Return the [x, y] coordinate for the center point of the cell that contains the specified text.  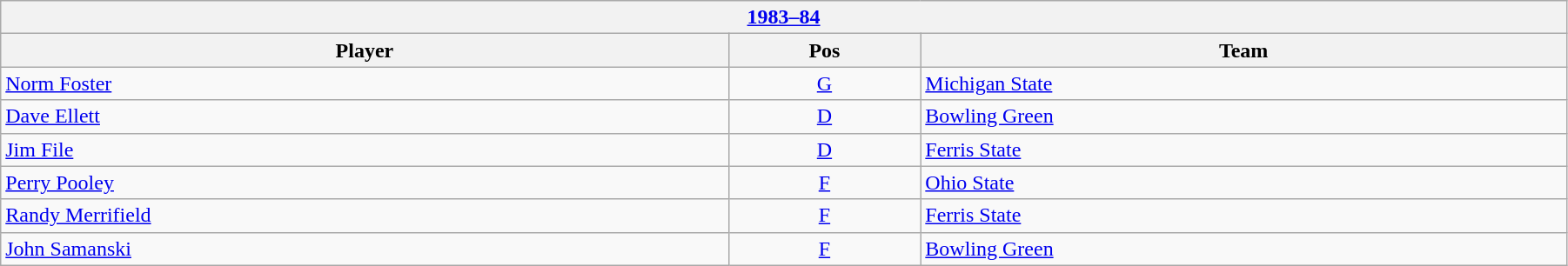
John Samanski [365, 249]
Michigan State [1244, 83]
Ohio State [1244, 183]
Player [365, 50]
Pos [825, 50]
Dave Ellett [365, 116]
G [825, 83]
Randy Merrifield [365, 216]
1983–84 [784, 17]
Team [1244, 50]
Perry Pooley [365, 183]
Jim File [365, 150]
Norm Foster [365, 83]
